Provide the (X, Y) coordinate of the cell's center where the given text is located.  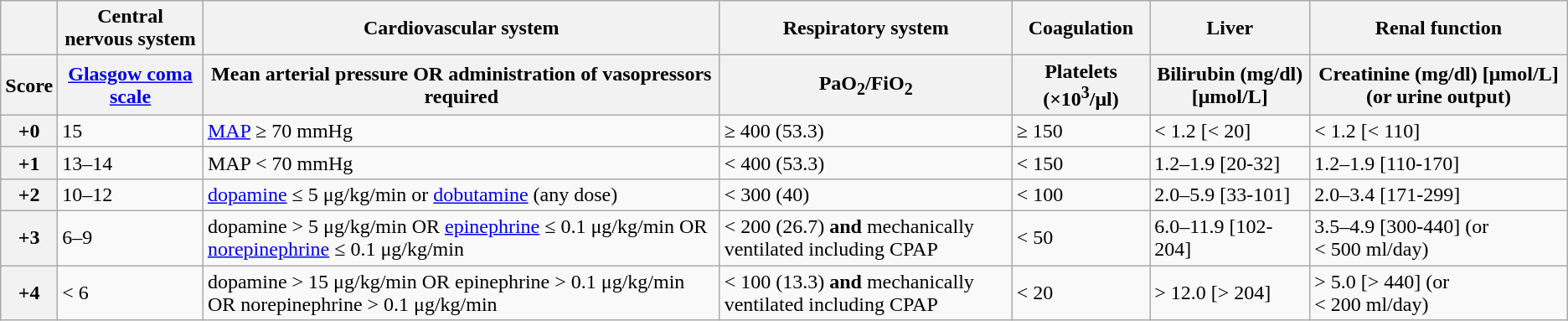
≥ 400 (53.3) (866, 131)
PaO2/FiO2 (866, 85)
Respiratory system (866, 28)
+1 (29, 163)
< 1.2 [< 20] (1230, 131)
< 1.2 [< 110] (1439, 131)
6–9 (131, 238)
+2 (29, 194)
Central nervous system (131, 28)
Bilirubin (mg/dl) [μmol/L] (1230, 85)
Score (29, 85)
Glasgow coma scale (131, 85)
< 300 (40) (866, 194)
1.2–1.9 [20-32] (1230, 163)
≥ 150 (1081, 131)
< 200 (26.7) and mechanically ventilated including CPAP (866, 238)
< 100 (13.3) and mechanically ventilated including CPAP (866, 293)
dopamine ≤ 5 μg/kg/min or dobutamine (any dose) (461, 194)
+0 (29, 131)
< 20 (1081, 293)
< 400 (53.3) (866, 163)
MAP < 70 mmHg (461, 163)
dopamine > 5 μg/kg/min OR epinephrine ≤ 0.1 μg/kg/min OR norepinephrine ≤ 0.1 μg/kg/min (461, 238)
< 150 (1081, 163)
Cardiovascular system (461, 28)
10–12 (131, 194)
Mean arterial pressure OR administration of vasopressors required (461, 85)
15 (131, 131)
> 5.0 [> 440] (or < 200 ml/day) (1439, 293)
Coagulation (1081, 28)
3.5–4.9 [300-440] (or < 500 ml/day) (1439, 238)
2.0–5.9 [33-101] (1230, 194)
< 50 (1081, 238)
+3 (29, 238)
Platelets (×103/μl) (1081, 85)
13–14 (131, 163)
dopamine > 15 μg/kg/min OR epinephrine > 0.1 μg/kg/min OR norepinephrine > 0.1 μg/kg/min (461, 293)
> 12.0 [> 204] (1230, 293)
2.0–3.4 [171-299] (1439, 194)
6.0–11.9 [102-204] (1230, 238)
Creatinine (mg/dl) [μmol/L] (or urine output) (1439, 85)
Renal function (1439, 28)
+4 (29, 293)
Liver (1230, 28)
1.2–1.9 [110-170] (1439, 163)
< 6 (131, 293)
MAP ≥ 70 mmHg (461, 131)
< 100 (1081, 194)
